Search for the cell housing the specified text and yield its [x, y] center coordinate. 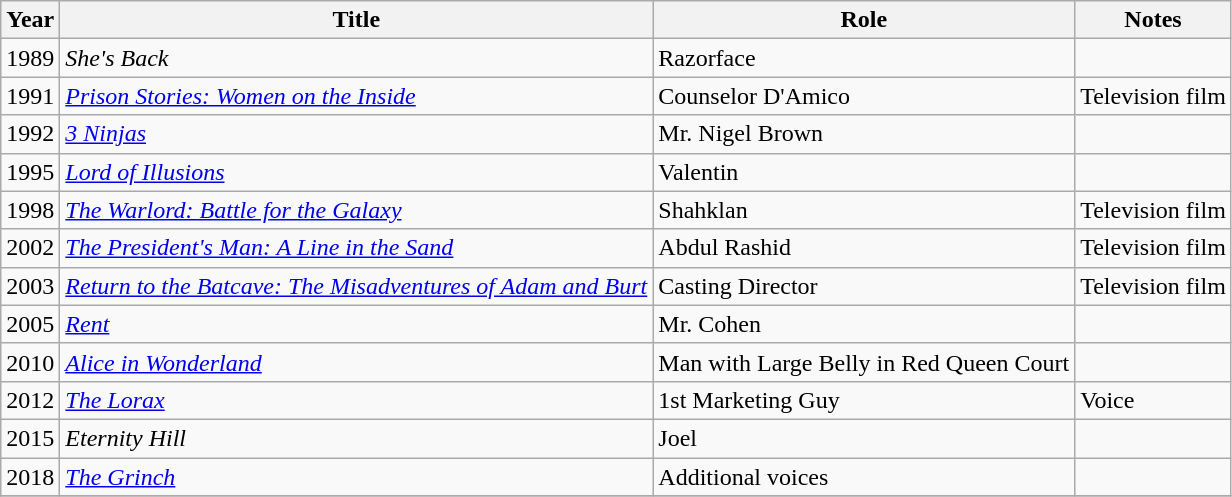
Counselor D'Amico [864, 96]
2012 [30, 400]
Joel [864, 438]
1991 [30, 96]
Role [864, 20]
Alice in Wonderland [356, 362]
2003 [30, 286]
Return to the Batcave: The Misadventures of Adam and Burt [356, 286]
Voice [1154, 400]
1992 [30, 134]
The Lorax [356, 400]
Rent [356, 324]
Year [30, 20]
Prison Stories: Women on the Inside [356, 96]
Title [356, 20]
1st Marketing Guy [864, 400]
2015 [30, 438]
Razorface [864, 58]
Casting Director [864, 286]
The President's Man: A Line in the Sand [356, 248]
Eternity Hill [356, 438]
1989 [30, 58]
Notes [1154, 20]
Abdul Rashid [864, 248]
1998 [30, 210]
Lord of Illusions [356, 172]
Mr. Cohen [864, 324]
2018 [30, 477]
Mr. Nigel Brown [864, 134]
2010 [30, 362]
Man with Large Belly in Red Queen Court [864, 362]
The Grinch [356, 477]
3 Ninjas [356, 134]
2002 [30, 248]
2005 [30, 324]
Valentin [864, 172]
Additional voices [864, 477]
1995 [30, 172]
She's Back [356, 58]
The Warlord: Battle for the Galaxy [356, 210]
Shahklan [864, 210]
